Determine the [X, Y] coordinate at the center of the cell enclosing the given text.  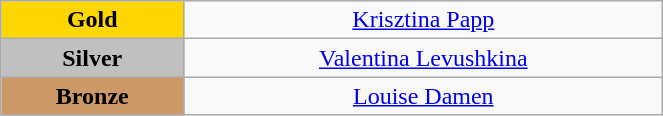
Louise Damen [424, 96]
Valentina Levushkina [424, 58]
Silver [92, 58]
Bronze [92, 96]
Krisztina Papp [424, 20]
Gold [92, 20]
